From the cell containing the given text, extract its center point as [X, Y] coordinate. 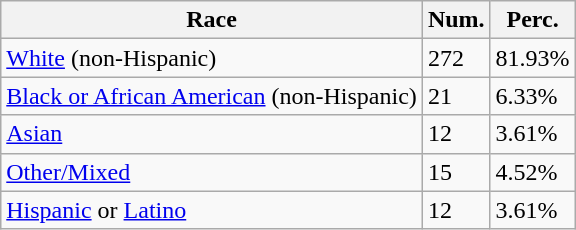
4.52% [532, 172]
Other/Mixed [212, 172]
Hispanic or Latino [212, 210]
81.93% [532, 58]
Num. [456, 20]
6.33% [532, 96]
15 [456, 172]
Black or African American (non-Hispanic) [212, 96]
272 [456, 58]
White (non-Hispanic) [212, 58]
Race [212, 20]
21 [456, 96]
Asian [212, 134]
Perc. [532, 20]
